Scan for the cell matching the given text and deliver its (X, Y) coordinate at center. 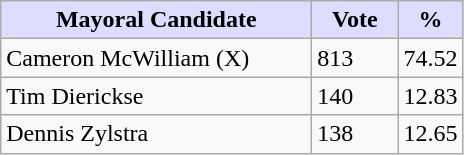
138 (355, 134)
% (430, 20)
Mayoral Candidate (156, 20)
Dennis Zylstra (156, 134)
Tim Dierickse (156, 96)
12.83 (430, 96)
12.65 (430, 134)
Vote (355, 20)
813 (355, 58)
140 (355, 96)
Cameron McWilliam (X) (156, 58)
74.52 (430, 58)
